Determine the [X, Y] coordinate at the center of the cell enclosing the given text.  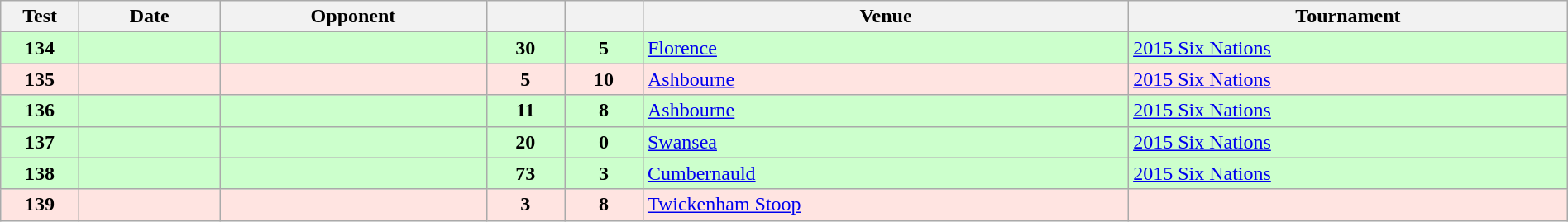
Cumbernauld [885, 173]
Opponent [353, 17]
Test [40, 17]
73 [526, 173]
134 [40, 48]
10 [604, 79]
11 [526, 111]
135 [40, 79]
20 [526, 142]
Tournament [1348, 17]
136 [40, 111]
Swansea [885, 142]
Twickenham Stoop [885, 205]
Venue [885, 17]
137 [40, 142]
30 [526, 48]
Florence [885, 48]
139 [40, 205]
0 [604, 142]
Date [149, 17]
138 [40, 173]
